For the text-containing cell, return its midpoint in [x, y] coordinate format. 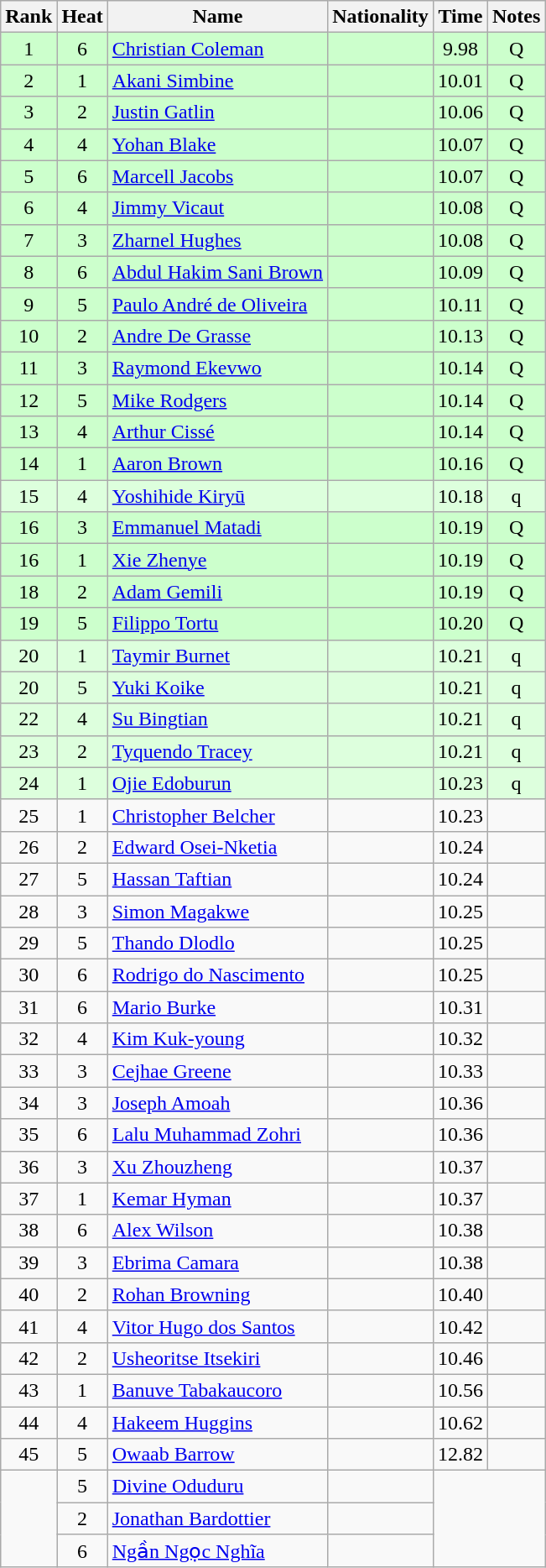
Usheoritse Itsekiri [217, 1358]
44 [29, 1423]
Paulo André de Oliveira [217, 304]
37 [29, 1199]
Thando Dlodlo [217, 943]
Name [217, 17]
Joseph Amoah [217, 1103]
Jonathan Bardottier [217, 1518]
10.18 [460, 496]
29 [29, 943]
9 [29, 304]
Mike Rodgers [217, 400]
Yohan Blake [217, 144]
Rohan Browning [217, 1294]
Hassan Taftian [217, 879]
Xu Zhouzheng [217, 1167]
Jimmy Vicaut [217, 208]
Divine Oduduru [217, 1487]
12.82 [460, 1455]
Tyquendo Tracey [217, 751]
39 [29, 1262]
Arthur Cissé [217, 432]
Christopher Belcher [217, 815]
10.62 [460, 1423]
Rank [29, 17]
38 [29, 1231]
Emmanuel Matadi [217, 528]
42 [29, 1358]
Christian Coleman [217, 49]
10.13 [460, 336]
13 [29, 432]
34 [29, 1103]
10.16 [460, 464]
Ebrima Camara [217, 1262]
Hakeem Huggins [217, 1423]
Alex Wilson [217, 1231]
26 [29, 847]
Ngần Ngọc Nghĩa [217, 1551]
Owaab Barrow [217, 1455]
Marcell Jacobs [217, 176]
30 [29, 975]
10.33 [460, 1071]
10.32 [460, 1039]
23 [29, 751]
Nationality [381, 17]
14 [29, 464]
9.98 [460, 49]
10.46 [460, 1358]
12 [29, 400]
18 [29, 592]
32 [29, 1039]
Raymond Ekevwo [217, 368]
22 [29, 719]
Xie Zhenye [217, 560]
40 [29, 1294]
41 [29, 1326]
Notes [516, 17]
24 [29, 783]
Zharnel Hughes [217, 240]
33 [29, 1071]
Time [460, 17]
Yuki Koike [217, 687]
10.11 [460, 304]
Mario Burke [217, 1007]
10.20 [460, 624]
Taymir Burnet [217, 656]
Andre De Grasse [217, 336]
7 [29, 240]
Lalu Muhammad Zohri [217, 1135]
Adam Gemili [217, 592]
10.01 [460, 81]
Rodrigo do Nascimento [217, 975]
28 [29, 911]
Justin Gatlin [217, 112]
Heat [82, 17]
Ojie Edoburun [217, 783]
Banuve Tabakaucoro [217, 1390]
35 [29, 1135]
Simon Magakwe [217, 911]
Aaron Brown [217, 464]
10 [29, 336]
45 [29, 1455]
8 [29, 272]
36 [29, 1167]
10.09 [460, 272]
10.06 [460, 112]
10.31 [460, 1007]
10.42 [460, 1326]
10.40 [460, 1294]
Filippo Tortu [217, 624]
10.56 [460, 1390]
31 [29, 1007]
Yoshihide Kiryū [217, 496]
Kemar Hyman [217, 1199]
Abdul Hakim Sani Brown [217, 272]
Su Bingtian [217, 719]
Kim Kuk-young [217, 1039]
25 [29, 815]
43 [29, 1390]
Cejhae Greene [217, 1071]
Akani Simbine [217, 81]
Vitor Hugo dos Santos [217, 1326]
27 [29, 879]
19 [29, 624]
Edward Osei-Nketia [217, 847]
11 [29, 368]
15 [29, 496]
